For the text-containing cell, return its midpoint in (x, y) coordinate format. 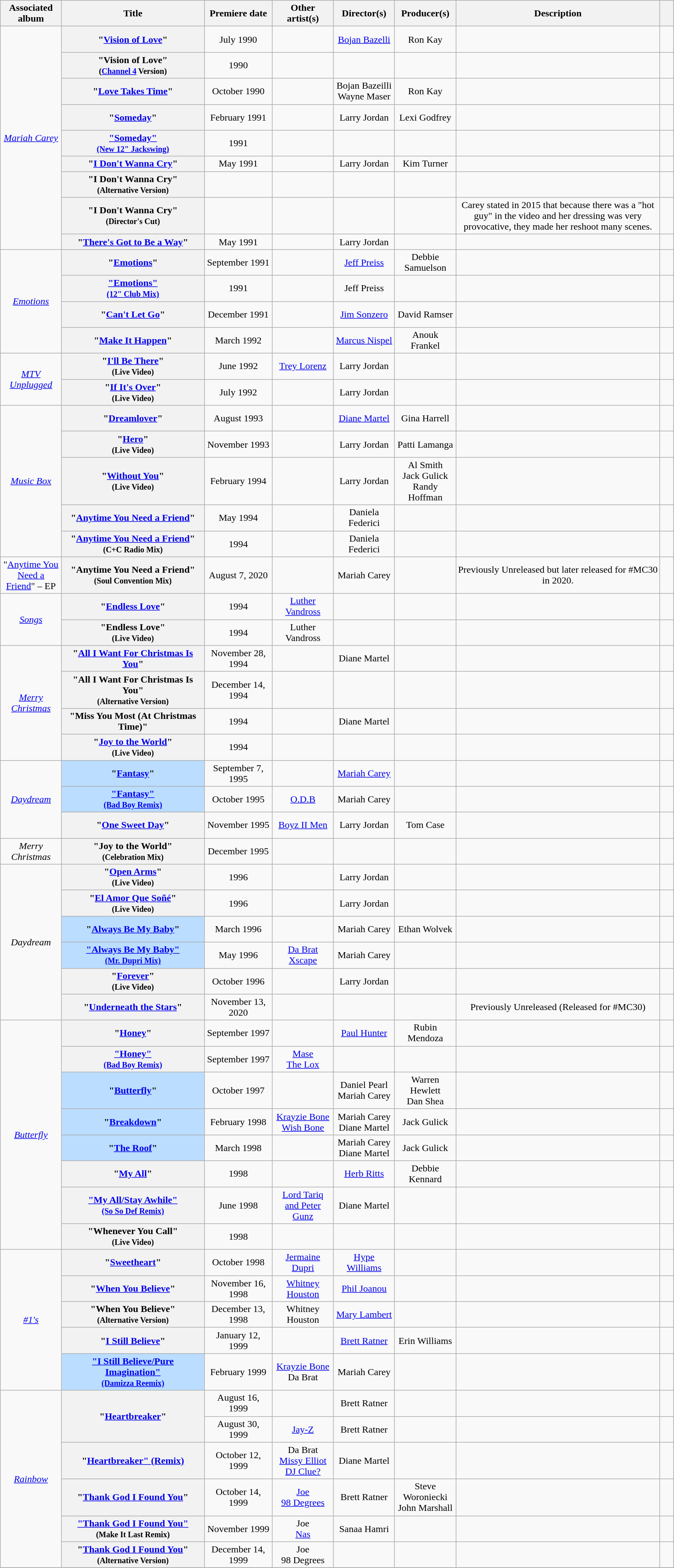
David Ramser (425, 314)
November 1993 (238, 444)
Erin Williams (425, 1340)
"Vision of Love"(Channel 4 Version) (133, 65)
August 1993 (238, 419)
September 7, 1995 (238, 773)
Krayzie BoneWish Bone (303, 1121)
Steve WoronieckiJohn Marshall (425, 1497)
"Open Arms"(Live Video) (133, 877)
"One Sweet Day" (133, 825)
"If It's Over"(Live Video) (133, 392)
"Honey" (133, 1033)
Patti Lamanga (425, 444)
Lexi Godfrey (425, 117)
"I Don't Wanna Cry"(Alternative Version) (133, 185)
Boyz II Men (303, 825)
May 1994 (238, 518)
"Love Takes Time" (133, 91)
"There's Got to Be a Way" (133, 242)
March 1996 (238, 929)
"Make It Happen" (133, 340)
December 1991 (238, 314)
"Joy to the World"(Live Video) (133, 747)
"Emotions"(12" Club Mix) (133, 288)
Kim Turner (425, 164)
October 1998 (238, 1263)
"Forever"(Live Video) (133, 981)
Title (133, 14)
October 14, 1999 (238, 1497)
Producer(s) (425, 14)
November 28, 1994 (238, 658)
October 1990 (238, 91)
"Honey"(Bad Boy Remix) (133, 1059)
November 1999 (238, 1529)
"Hero"(Live Video) (133, 444)
"Anytime You Need a Friend"(Soul Convention Mix) (133, 575)
"Vision of Love" (133, 39)
"When You Believe"(Alternative Version) (133, 1315)
"Dreamlover" (133, 419)
"Butterfly" (133, 1090)
Rubin Mendoza (425, 1033)
Daniel PearlMariah Carey (364, 1090)
Associated album (31, 14)
"All I Want For Christmas Is You" (133, 658)
June 1992 (238, 367)
March 1992 (238, 340)
Jay-Z (303, 1429)
"Heartbreaker" (Remix) (133, 1461)
"The Roof" (133, 1148)
Gina Harrell (425, 419)
"Thank God I Found You"(Make It Last Remix) (133, 1529)
Ethan Wolvek (425, 929)
"Heartbreaker" (133, 1416)
"Fantasy" (133, 773)
"Thank God I Found You" (133, 1497)
Butterfly (31, 1135)
"Always Be My Baby"(Mr. Dupri Mix) (133, 955)
February 1991 (238, 117)
October 1997 (238, 1090)
Debbie Kennard (425, 1173)
August 7, 2020 (238, 575)
February 1994 (238, 481)
"I Don't Wanna Cry"(Director's Cut) (133, 216)
"Always Be My Baby" (133, 929)
October 12, 1999 (238, 1461)
August 16, 1999 (238, 1403)
Debbie Samuelson (425, 262)
Bojan Bazelli (364, 39)
Herb Ritts (364, 1173)
December 14, 1999 (238, 1554)
"Someday" (133, 117)
"Endless Love" (133, 606)
Phil Joanou (364, 1288)
"I Still Believe/Pure Imagination"(Damizza Reemix) (133, 1372)
"I Don't Wanna Cry" (133, 164)
December 1995 (238, 851)
"Can't Let Go" (133, 314)
November 16, 1998 (238, 1288)
"Endless Love"(Live Video) (133, 633)
"El Amor Que Soñé"(Live Video) (133, 903)
Emotions (31, 301)
"Emotions" (133, 262)
"Without You"(Live Video) (133, 481)
Paul Hunter (364, 1033)
O.D.B (303, 800)
Mary Lambert (364, 1315)
December 14, 1994 (238, 690)
November 1995 (238, 825)
"My All" (133, 1173)
Da BratMissy ElliotDJ Clue? (303, 1461)
"Sweetheart" (133, 1263)
JoeNas (303, 1529)
January 12, 1999 (238, 1340)
Rainbow (31, 1479)
February 1998 (238, 1121)
1990 (238, 65)
Lord Tariq and Peter Gunz (303, 1205)
"Someday"(New 12" Jackswing) (133, 143)
Al SmithJack GulickRandy Hoffman (425, 481)
May 1996 (238, 955)
Carey stated in 2015 that because there was a "hot guy" in the video and her dressing was very provocative, they made her reshoot many scenes. (558, 216)
Songs (31, 619)
Bojan BazeilliWayne Maser (364, 91)
February 1999 (238, 1372)
Hype Williams (364, 1263)
July 1990 (238, 39)
Jim Sonzero (364, 314)
Music Box (31, 481)
"Anytime You Need a Friend"(C+C Radio Mix) (133, 544)
"My All/Stay Awhile"(So So Def Remix) (133, 1205)
Other artist(s) (303, 14)
"I'll Be There"(Live Video) (133, 367)
November 13, 2020 (238, 1007)
"I Still Believe" (133, 1340)
October 1996 (238, 981)
Director(s) (364, 14)
March 1998 (238, 1148)
Description (558, 14)
Krayzie BoneDa Brat (303, 1372)
June 1998 (238, 1205)
"Breakdown" (133, 1121)
July 1992 (238, 392)
Marcus Nispel (364, 340)
Anouk Frankel (425, 340)
"Fantasy"(Bad Boy Remix) (133, 800)
#1's (31, 1320)
Tom Case (425, 825)
Sanaa Hamri (364, 1529)
"When You Believe" (133, 1288)
"All I Want For Christmas Is You"(Alternative Version) (133, 690)
Previously Unreleased (Released for #MC30) (558, 1007)
"Anytime You Need a Friend" (133, 518)
MTV Unplugged (31, 379)
October 1995 (238, 800)
Da BratXscape (303, 955)
Jermaine Dupri (303, 1263)
September 1991 (238, 262)
MaseThe Lox (303, 1059)
"Whenever You Call"(Live Video) (133, 1237)
Trey Lorenz (303, 367)
Premiere date (238, 14)
Previously Unreleased but later released for #MC30 in 2020. (558, 575)
"Underneath the Stars" (133, 1007)
"Joy to the World"(Celebration Mix) (133, 851)
Warren HewlettDan Shea (425, 1090)
August 30, 1999 (238, 1429)
"Miss You Most (At Christmas Time)" (133, 721)
"Anytime You Need a Friend" – EP (31, 575)
"Thank God I Found You"(Alternative Version) (133, 1554)
December 13, 1998 (238, 1315)
